Detect which cell encompasses the target text, then output its [x, y] center coordinate. 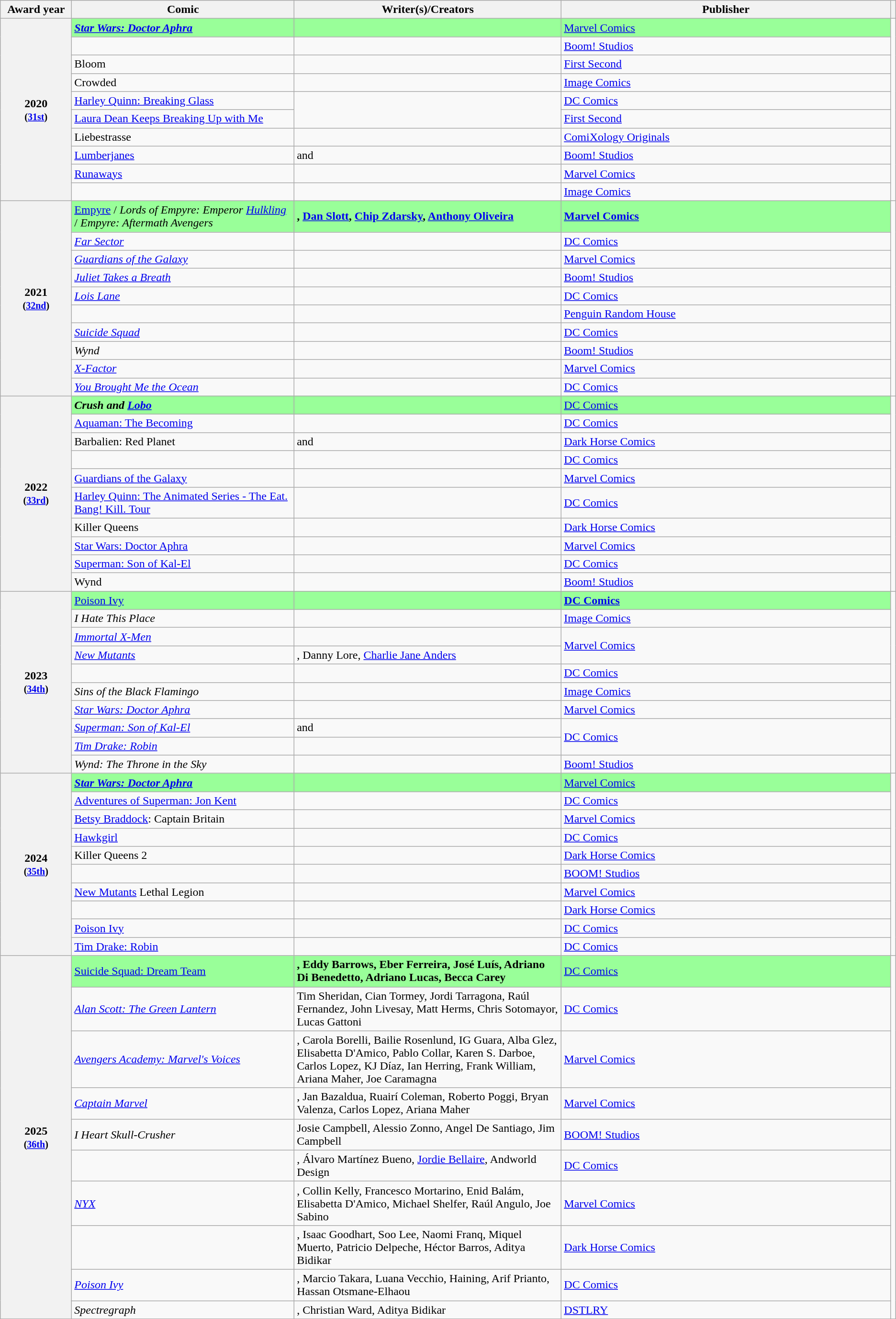
Lois Lane [183, 296]
, Danny Lore, Charlie Jane Anders [428, 655]
Hawkgirl [183, 837]
ComiXology Originals [726, 137]
DSTLRY [726, 1309]
Sins of the Black Flamingo [183, 691]
Barbalien: Red Planet [183, 441]
Alan Scott: The Green Lantern [183, 1009]
2021(32nd) [36, 298]
2023(34th) [36, 683]
2024(35th) [36, 865]
, Marcio Takara, Luana Vecchio, Haining, Arif Prianto, Hassan Otsmane-Elhaou [428, 1285]
Killer Queens [183, 527]
Adventures of Superman: Jon Kent [183, 800]
Aquaman: The Becoming [183, 423]
Tim Sheridan, Cian Tormey, Jordi Tarragona, Raúl Fernandez, John Livesay, Matt Herms, Chris Sotomayor, Lucas Gattoni [428, 1009]
Avengers Academy: Marvel's Voices [183, 1059]
You Brought Me the Ocean [183, 387]
I Hate This Place [183, 619]
Immortal X-Men [183, 637]
Harley Quinn: The Animated Series - The Eat. Bang! Kill. Tour [183, 503]
Wynd: The Throne in the Sky [183, 764]
Far Sector [183, 241]
, Jan Bazaldua, Ruairí Coleman, Roberto Poggi, Bryan Valenza, Carlos Lopez, Ariana Maher [428, 1103]
Captain Marvel [183, 1103]
New Mutants Lethal Legion [183, 892]
Spectregraph [183, 1309]
2020(31st) [36, 110]
New Mutants [183, 655]
Laura Dean Keeps Breaking Up with Me [183, 119]
Comic [183, 10]
, Álvaro Martínez Bueno, Jordie Bellaire, Andworld Design [428, 1165]
Betsy Braddock: Captain Britain [183, 819]
Harley Quinn: Breaking Glass [183, 101]
Penguin Random House [726, 314]
Killer Queens 2 [183, 856]
, Collin Kelly, Francesco Mortarino, Enid Balám, Elisabetta D'Amico, Michael Shelfer, Raúl Angulo, Joe Sabino [428, 1203]
Suicide Squad [183, 332]
Empyre / Lords of Empyre: Emperor Hulkling / Empyre: Aftermath Avengers [183, 216]
Bloom [183, 64]
Writer(s)/Creators [428, 10]
Liebestrasse [183, 137]
2025(36th) [36, 1138]
2022(33rd) [36, 494]
Runaways [183, 173]
Crush and Lobo [183, 405]
Crowded [183, 82]
Josie Campbell, Alessio Zonno, Angel De Santiago, Jim Campbell [428, 1135]
I Heart Skull-Crusher [183, 1135]
, Eddy Barrows, Eber Ferreira, José Luís, Adriano Di Benedetto, Adriano Lucas, Becca Carey [428, 971]
X-Factor [183, 369]
, Dan Slott, Chip Zdarsky, Anthony Oliveira [428, 216]
Lumberjanes [183, 155]
Juliet Takes a Breath [183, 278]
Award year [36, 10]
Publisher [726, 10]
, Isaac Goodhart, Soo Lee, Naomi Franq, Miquel Muerto, Patricio Delpeche, Héctor Barros, Aditya Bidikar [428, 1247]
Suicide Squad: Dream Team [183, 971]
, Christian Ward, Aditya Bidikar [428, 1309]
NYX [183, 1203]
